Locate the cell with the specified text and output its (x, y) center coordinate. 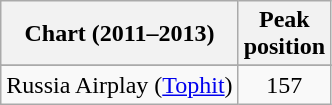
157 (284, 85)
Chart (2011–2013) (120, 34)
Peakposition (284, 34)
Russia Airplay (Tophit) (120, 85)
